Identify which cell holds the provided text, then report its [x, y] central coordinate. 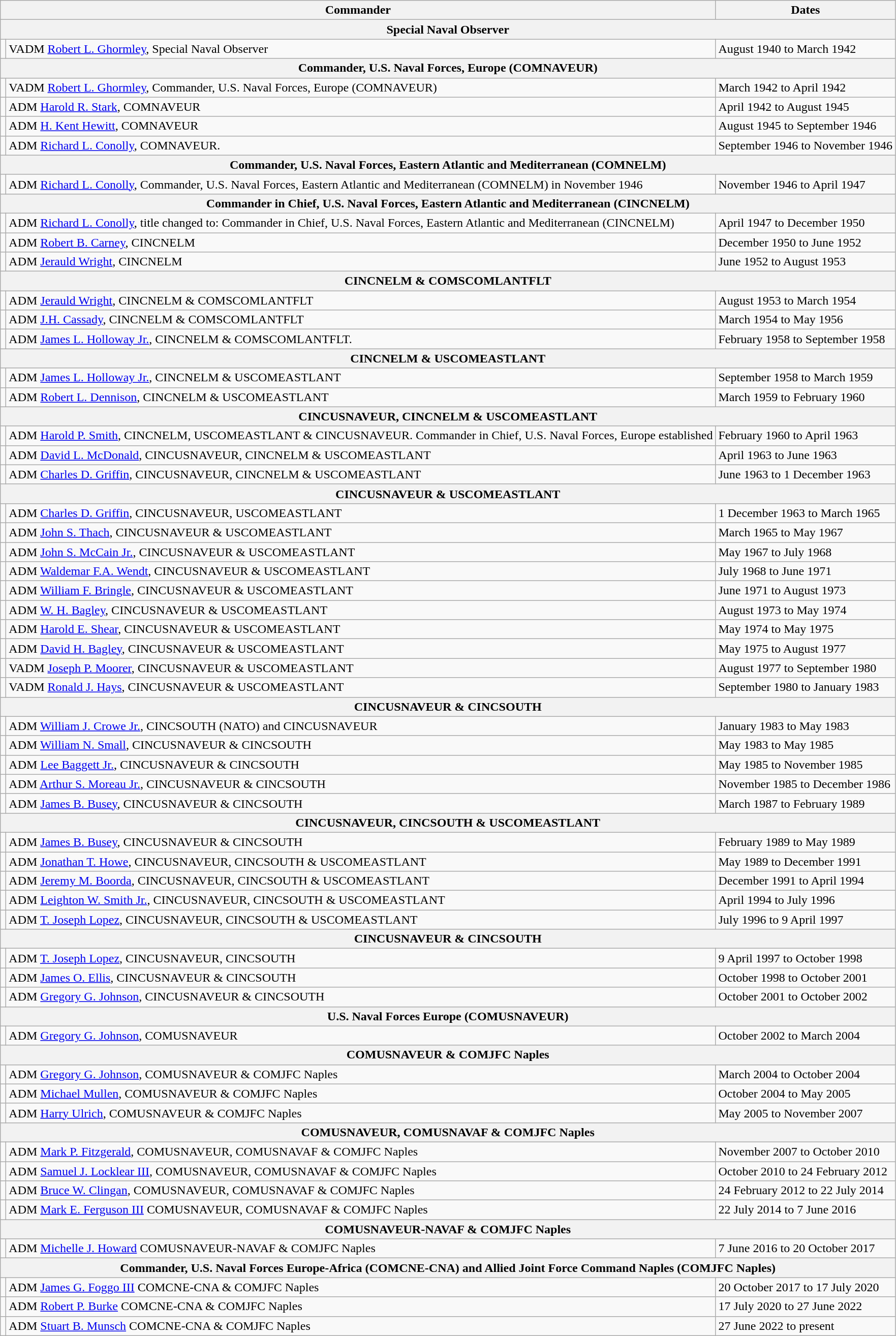
Commander, U.S. Naval Forces Europe-Africa (COMCNE-CNA) and Allied Joint Force Command Naples (COMJFC Naples) [448, 1268]
ADM Harold R. Stark, COMNAVEUR [361, 107]
ADM Arthur S. Moreau Jr., CINCUSNAVEUR & CINCSOUTH [361, 784]
May 1974 to May 1975 [806, 629]
ADM Leighton W. Smith Jr., CINCUSNAVEUR, CINCSOUTH & USCOMEASTLANT [361, 900]
August 1973 to May 1974 [806, 610]
VADM Joseph P. Moorer, CINCUSNAVEUR & USCOMEASTLANT [361, 668]
November 2007 to October 2010 [806, 1151]
May 1975 to August 1977 [806, 649]
ADM Charles D. Griffin, CINCUSNAVEUR, USCOMEASTLANT [361, 513]
CINCNELM & COMSCOMLANTFLT [448, 281]
April 1942 to August 1945 [806, 107]
CINCNELM & USCOMEASTLANT [448, 358]
May 1983 to May 1985 [806, 745]
ADM Charles D. Griffin, CINCUSNAVEUR, CINCNELM & USCOMEASTLANT [361, 474]
October 1998 to October 2001 [806, 978]
November 1946 to April 1947 [806, 184]
ADM William J. Crowe Jr., CINCSOUTH (NATO) and CINCUSNAVEUR [361, 726]
April 1994 to July 1996 [806, 900]
ADM Jerauld Wright, CINCNELM [361, 262]
Commander, U.S. Naval Forces, Eastern Atlantic and Mediterranean (COMNELM) [448, 165]
ADM Harry Ulrich, COMUSNAVEUR & COMJFC Naples [361, 1113]
7 June 2016 to 20 October 2017 [806, 1249]
1 December 1963 to March 1965 [806, 513]
August 1953 to March 1954 [806, 300]
VADM Robert L. Ghormley, Commander, U.S. Naval Forces, Europe (COMNAVEUR) [361, 87]
September 1958 to March 1959 [806, 378]
ADM William F. Bringle, CINCUSNAVEUR & USCOMEASTLANT [361, 591]
ADM Gregory G. Johnson, COMUSNAVEUR [361, 1036]
U.S. Naval Forces Europe (COMUSNAVEUR) [448, 1016]
May 1989 to December 1991 [806, 862]
27 June 2022 to present [806, 1326]
ADM Samuel J. Locklear III, COMUSNAVEUR, COMUSNAVAF & COMJFC Naples [361, 1171]
ADM Mark E. Ferguson III COMUSNAVEUR, COMUSNAVAF & COMJFC Naples [361, 1210]
ADM Harold P. Smith, CINCNELM, USCOMEASTLANT & CINCUSNAVEUR. Commander in Chief, U.S. Naval Forces, Europe established [361, 436]
ADM T. Joseph Lopez, CINCUSNAVEUR, CINCSOUTH & USCOMEASTLANT [361, 920]
September 1980 to January 1983 [806, 687]
ADM James O. Ellis, CINCUSNAVEUR & CINCSOUTH [361, 978]
CINCUSNAVEUR, CINCNELM & USCOMEASTLANT [448, 416]
March 1965 to May 1967 [806, 532]
February 1960 to April 1963 [806, 436]
July 1968 to June 1971 [806, 571]
ADM Jonathan T. Howe, CINCUSNAVEUR, CINCSOUTH & USCOMEASTLANT [361, 862]
April 1963 to June 1963 [806, 455]
June 1971 to August 1973 [806, 591]
ADM Stuart B. Munsch COMCNE-CNA & COMJFC Naples [361, 1326]
VADM Robert L. Ghormley, Special Naval Observer [361, 49]
June 1963 to 1 December 1963 [806, 474]
March 2004 to October 2004 [806, 1074]
ADM James L. Holloway Jr., CINCNELM & COMSCOMLANTFLT. [361, 339]
20 October 2017 to 17 July 2020 [806, 1287]
ADM Richard L. Conolly, Commander, U.S. Naval Forces, Eastern Atlantic and Mediterranean (COMNELM) in November 1946 [361, 184]
ADM Mark P. Fitzgerald, COMUSNAVEUR, COMUSNAVAF & COMJFC Naples [361, 1151]
ADM Jeremy M. Boorda, CINCUSNAVEUR, CINCSOUTH & USCOMEASTLANT [361, 881]
October 2002 to March 2004 [806, 1036]
ADM Robert P. Burke COMCNE-CNA & COMJFC Naples [361, 1307]
October 2004 to May 2005 [806, 1094]
ADM Gregory G. Johnson, CINCUSNAVEUR & CINCSOUTH [361, 997]
ADM H. Kent Hewitt, COMNAVEUR [361, 126]
March 1942 to April 1942 [806, 87]
ADM William N. Small, CINCUSNAVEUR & CINCSOUTH [361, 745]
ADM Richard L. Conolly, COMNAVEUR. [361, 145]
June 1952 to August 1953 [806, 262]
24 February 2012 to 22 July 2014 [806, 1191]
March 1959 to February 1960 [806, 397]
April 1947 to December 1950 [806, 223]
COMUSNAVEUR & COMJFC Naples [448, 1055]
ADM T. Joseph Lopez, CINCUSNAVEUR, CINCSOUTH [361, 958]
ADM Waldemar F.A. Wendt, CINCUSNAVEUR & USCOMEASTLANT [361, 571]
ADM Michael Mullen, COMUSNAVEUR & COMJFC Naples [361, 1094]
CINCUSNAVEUR & USCOMEASTLANT [448, 494]
COMUSNAVEUR, COMUSNAVAF & COMJFC Naples [448, 1132]
CINCUSNAVEUR, CINCSOUTH & USCOMEASTLANT [448, 823]
October 2001 to October 2002 [806, 997]
May 1967 to July 1968 [806, 552]
March 1987 to February 1989 [806, 803]
May 2005 to November 2007 [806, 1113]
ADM David L. McDonald, CINCUSNAVEUR, CINCNELM & USCOMEASTLANT [361, 455]
December 1991 to April 1994 [806, 881]
17 July 2020 to 27 June 2022 [806, 1307]
ADM Robert B. Carney, CINCNELM [361, 242]
ADM James L. Holloway Jr., CINCNELM & USCOMEASTLANT [361, 378]
ADM John S. Thach, CINCUSNAVEUR & USCOMEASTLANT [361, 532]
ADM James G. Foggo III COMCNE-CNA & COMJFC Naples [361, 1287]
ADM W. H. Bagley, CINCUSNAVEUR & USCOMEASTLANT [361, 610]
July 1996 to 9 April 1997 [806, 920]
ADM J.H. Cassady, CINCNELM & COMSCOMLANTFLT [361, 320]
September 1946 to November 1946 [806, 145]
VADM Ronald J. Hays, CINCUSNAVEUR & USCOMEASTLANT [361, 687]
ADM Bruce W. Clingan, COMUSNAVEUR, COMUSNAVAF & COMJFC Naples [361, 1191]
Commander in Chief, U.S. Naval Forces, Eastern Atlantic and Mediterranean (CINCNELM) [448, 203]
9 April 1997 to October 1998 [806, 958]
COMUSNAVEUR-NAVAF & COMJFC Naples [448, 1229]
Dates [806, 10]
ADM Harold E. Shear, CINCUSNAVEUR & USCOMEASTLANT [361, 629]
ADM Robert L. Dennison, CINCNELM & USCOMEASTLANT [361, 397]
February 1989 to May 1989 [806, 842]
March 1954 to May 1956 [806, 320]
August 1940 to March 1942 [806, 49]
January 1983 to May 1983 [806, 726]
December 1950 to June 1952 [806, 242]
November 1985 to December 1986 [806, 784]
May 1985 to November 1985 [806, 765]
22 July 2014 to 7 June 2016 [806, 1210]
ADM Jerauld Wright, CINCNELM & COMSCOMLANTFLT [361, 300]
August 1977 to September 1980 [806, 668]
ADM Michelle J. Howard COMUSNAVEUR-NAVAF & COMJFC Naples [361, 1249]
ADM David H. Bagley, CINCUSNAVEUR & USCOMEASTLANT [361, 649]
ADM Gregory G. Johnson, COMUSNAVEUR & COMJFC Naples [361, 1074]
ADM Lee Baggett Jr., CINCUSNAVEUR & CINCSOUTH [361, 765]
October 2010 to 24 February 2012 [806, 1171]
February 1958 to September 1958 [806, 339]
ADM John S. McCain Jr., CINCUSNAVEUR & USCOMEASTLANT [361, 552]
Special Naval Observer [448, 29]
August 1945 to September 1946 [806, 126]
Commander, U.S. Naval Forces, Europe (COMNAVEUR) [448, 68]
ADM Richard L. Conolly, title changed to: Commander in Chief, U.S. Naval Forces, Eastern Atlantic and Mediterranean (CINCNELM) [361, 223]
Commander [358, 10]
